Provide the [X, Y] coordinate of the cell's center where the given text is located.  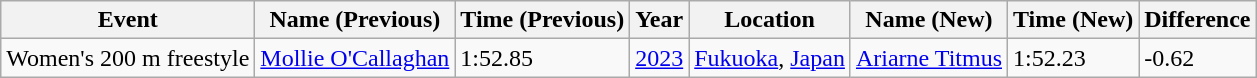
2023 [660, 58]
Women's 200 m freestyle [128, 58]
Ariarne Titmus [928, 58]
1:52.85 [542, 58]
Event [128, 20]
Mollie O'Callaghan [355, 58]
Time (Previous) [542, 20]
Time (New) [1074, 20]
Location [770, 20]
Difference [1198, 20]
1:52.23 [1074, 58]
Year [660, 20]
-0.62 [1198, 58]
Name (Previous) [355, 20]
Fukuoka, Japan [770, 58]
Name (New) [928, 20]
